Search for the cell housing the specified text and yield its [X, Y] center coordinate. 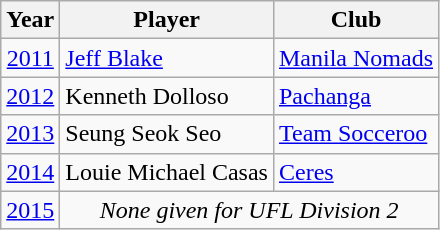
Team Socceroo [356, 134]
2015 [30, 210]
Ceres [356, 172]
2012 [30, 96]
Seung Seok Seo [167, 134]
Club [356, 20]
None given for UFL Division 2 [250, 210]
Pachanga [356, 96]
Year [30, 20]
2011 [30, 58]
Manila Nomads [356, 58]
2013 [30, 134]
Jeff Blake [167, 58]
2014 [30, 172]
Kenneth Dolloso [167, 96]
Louie Michael Casas [167, 172]
Player [167, 20]
